Locate the cell with the specified text and output its (X, Y) center coordinate. 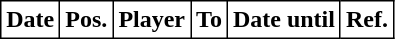
Player (152, 20)
To (210, 20)
Ref. (366, 20)
Date until (284, 20)
Date (30, 20)
Pos. (86, 20)
